Pinpoint the cell where the given text exists, returning its (X, Y) midpoint coordinate. 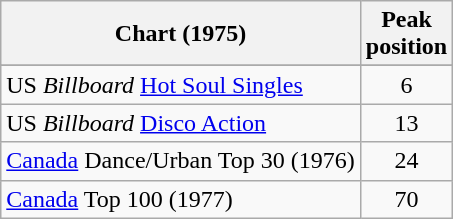
13 (406, 123)
US Billboard Disco Action (181, 123)
Canada Dance/Urban Top 30 (1976) (181, 161)
Chart (1975) (181, 34)
24 (406, 161)
70 (406, 199)
Peakposition (406, 34)
6 (406, 85)
Canada Top 100 (1977) (181, 199)
US Billboard Hot Soul Singles (181, 85)
